Provide the [X, Y] coordinate of the cell's center where the given text is located.  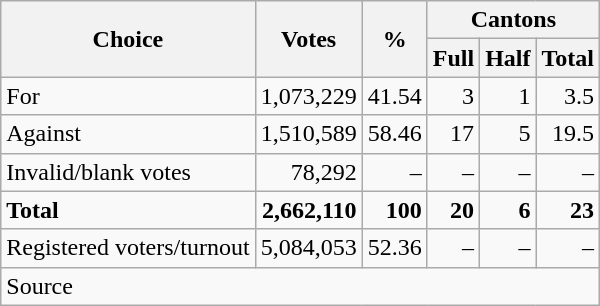
Full [453, 58]
3.5 [568, 96]
Registered voters/turnout [128, 248]
58.46 [394, 134]
20 [453, 210]
6 [508, 210]
19.5 [568, 134]
23 [568, 210]
For [128, 96]
Invalid/blank votes [128, 172]
Choice [128, 39]
41.54 [394, 96]
1,073,229 [308, 96]
78,292 [308, 172]
17 [453, 134]
Cantons [513, 20]
Votes [308, 39]
100 [394, 210]
2,662,110 [308, 210]
5 [508, 134]
1 [508, 96]
3 [453, 96]
5,084,053 [308, 248]
Against [128, 134]
1,510,589 [308, 134]
Source [300, 286]
% [394, 39]
Half [508, 58]
52.36 [394, 248]
